For the text-containing cell, return its midpoint in (X, Y) coordinate format. 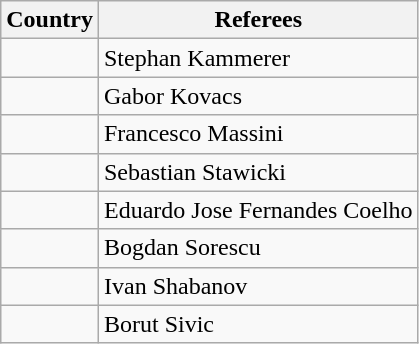
Francesco Massini (258, 134)
Stephan Kammerer (258, 58)
Eduardo Jose Fernandes Coelho (258, 210)
Sebastian Stawicki (258, 172)
Ivan Shabanov (258, 286)
Referees (258, 20)
Bogdan Sorescu (258, 248)
Borut Sivic (258, 324)
Country (50, 20)
Gabor Kovacs (258, 96)
